Output the (X, Y) coordinate of the center of the cell containing the given text.  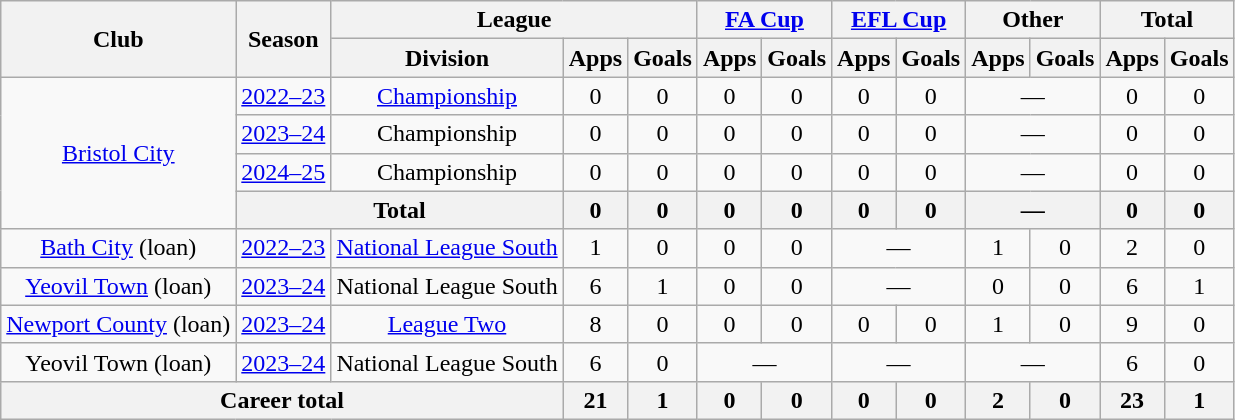
Season (284, 39)
Newport County (loan) (118, 324)
FA Cup (764, 20)
Bristol City (118, 153)
9 (1132, 324)
8 (595, 324)
Club (118, 39)
EFL Cup (899, 20)
2024–25 (284, 172)
Bath City (loan) (118, 248)
Division (447, 58)
21 (595, 400)
23 (1132, 400)
League Two (447, 324)
League (514, 20)
Career total (282, 400)
Other (1033, 20)
